Provide the (X, Y) coordinate of the cell's center where the given text is located.  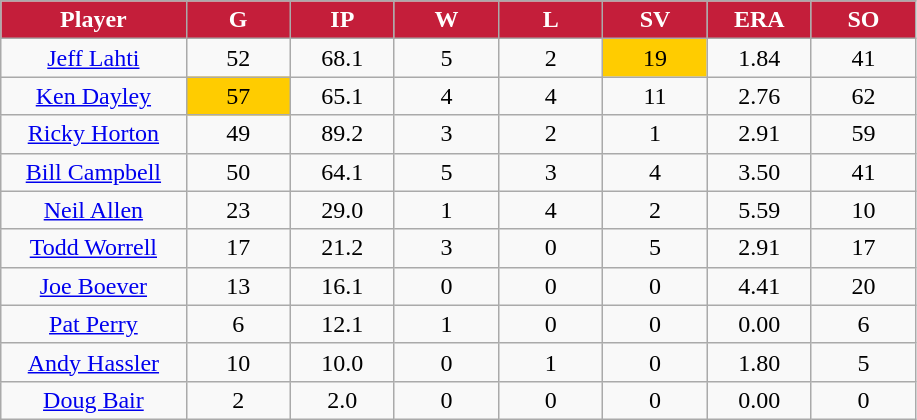
4.41 (759, 286)
89.2 (342, 134)
16.1 (342, 286)
1.80 (759, 362)
68.1 (342, 58)
10.0 (342, 362)
3.50 (759, 172)
ERA (759, 20)
SV (655, 20)
65.1 (342, 96)
19 (655, 58)
Player (94, 20)
52 (238, 58)
Jeff Lahti (94, 58)
Ken Dayley (94, 96)
50 (238, 172)
2.76 (759, 96)
L (551, 20)
29.0 (342, 210)
49 (238, 134)
5.59 (759, 210)
Ricky Horton (94, 134)
Joe Boever (94, 286)
Todd Worrell (94, 248)
23 (238, 210)
59 (863, 134)
Bill Campbell (94, 172)
Pat Perry (94, 324)
11 (655, 96)
W (446, 20)
SO (863, 20)
21.2 (342, 248)
12.1 (342, 324)
G (238, 20)
1.84 (759, 58)
IP (342, 20)
Doug Bair (94, 400)
62 (863, 96)
13 (238, 286)
57 (238, 96)
2.0 (342, 400)
20 (863, 286)
Andy Hassler (94, 362)
64.1 (342, 172)
Neil Allen (94, 210)
